Extract the (x, y) coordinate from the center of the cell holding the provided text.  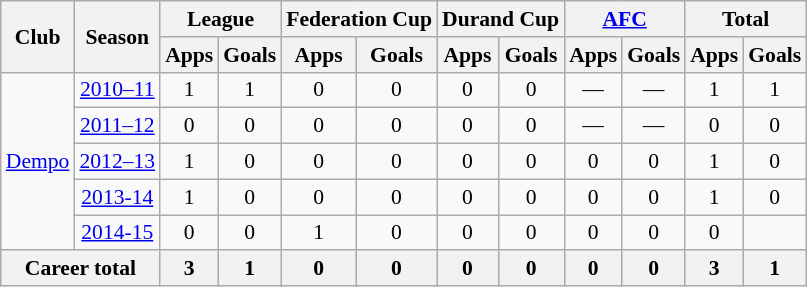
AFC (624, 19)
2011–12 (117, 126)
Federation Cup (359, 19)
League (220, 19)
Club (38, 36)
2014-15 (117, 233)
2010–11 (117, 90)
2013-14 (117, 197)
2012–13 (117, 162)
Career total (80, 269)
Total (746, 19)
Durand Cup (500, 19)
Dempo (38, 161)
Season (117, 36)
